Scan for the cell matching the given text and deliver its (x, y) coordinate at center. 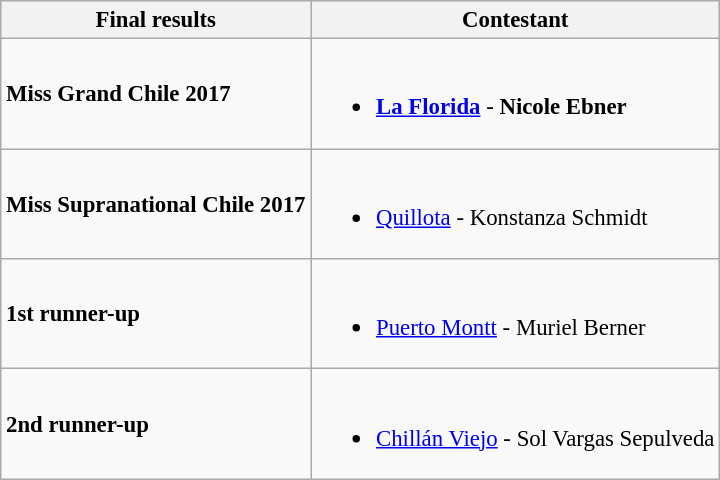
Miss Supranational Chile 2017 (156, 204)
2nd runner-up (156, 424)
Quillota - Konstanza Schmidt (516, 204)
Final results (156, 20)
Chillán Viejo - Sol Vargas Sepulveda (516, 424)
La Florida - Nicole Ebner (516, 94)
1st runner-up (156, 314)
Miss Grand Chile 2017 (156, 94)
Puerto Montt - Muriel Berner (516, 314)
Contestant (516, 20)
